Capture the cell that displays the provided text and extract its [x, y] central coordinate. 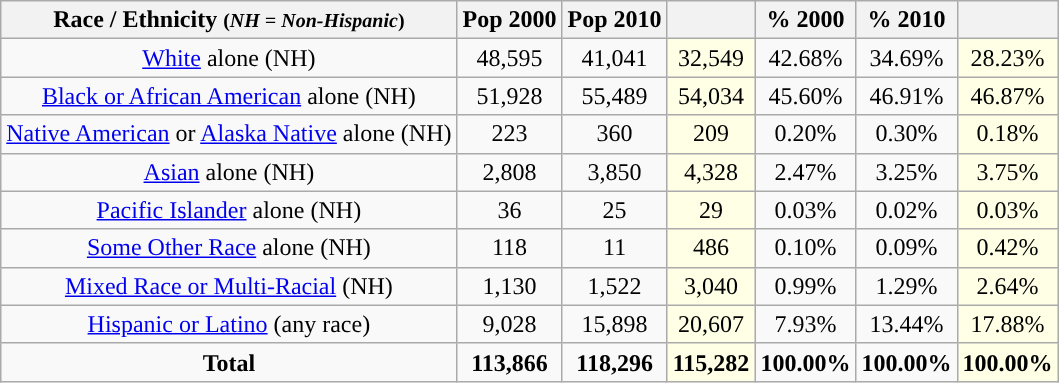
36 [510, 210]
118,296 [614, 362]
0.10% [806, 248]
Pop 2000 [510, 20]
2.47% [806, 172]
29 [711, 210]
115,282 [711, 362]
1,130 [510, 286]
0.18% [1008, 134]
% 2000 [806, 20]
Hispanic or Latino (any race) [229, 324]
3,850 [614, 172]
Native American or Alaska Native alone (NH) [229, 134]
Black or African American alone (NH) [229, 96]
Race / Ethnicity (NH = Non-Hispanic) [229, 20]
48,595 [510, 58]
Pop 2010 [614, 20]
28.23% [1008, 58]
11 [614, 248]
486 [711, 248]
Pacific Islander alone (NH) [229, 210]
25 [614, 210]
54,034 [711, 96]
Mixed Race or Multi-Racial (NH) [229, 286]
Asian alone (NH) [229, 172]
Some Other Race alone (NH) [229, 248]
46.91% [906, 96]
209 [711, 134]
118 [510, 248]
360 [614, 134]
42.68% [806, 58]
13.44% [906, 324]
15,898 [614, 324]
113,866 [510, 362]
9,028 [510, 324]
0.20% [806, 134]
0.30% [906, 134]
3.75% [1008, 172]
51,928 [510, 96]
2.64% [1008, 286]
% 2010 [906, 20]
Total [229, 362]
3.25% [906, 172]
34.69% [906, 58]
41,041 [614, 58]
0.42% [1008, 248]
1.29% [906, 286]
55,489 [614, 96]
0.09% [906, 248]
32,549 [711, 58]
45.60% [806, 96]
2,808 [510, 172]
223 [510, 134]
46.87% [1008, 96]
17.88% [1008, 324]
4,328 [711, 172]
7.93% [806, 324]
0.02% [906, 210]
1,522 [614, 286]
0.99% [806, 286]
20,607 [711, 324]
White alone (NH) [229, 58]
3,040 [711, 286]
